For the text-containing cell, return its midpoint in [x, y] coordinate format. 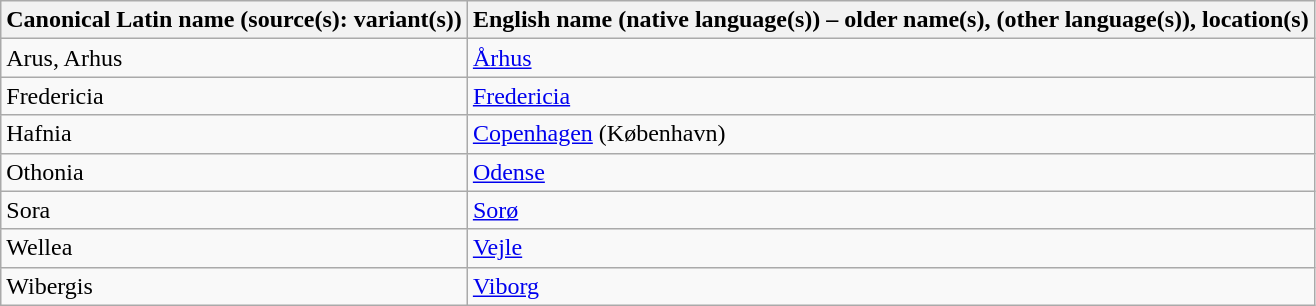
English name (native language(s)) – older name(s), (other language(s)), location(s) [890, 20]
Sora [234, 210]
Århus [890, 58]
Wibergis [234, 286]
Copenhagen (København) [890, 134]
Hafnia [234, 134]
Viborg [890, 286]
Canonical Latin name (source(s): variant(s)) [234, 20]
Othonia [234, 172]
Vejle [890, 248]
Odense [890, 172]
Arus, Arhus [234, 58]
Wellea [234, 248]
Sorø [890, 210]
